From the cell containing the given text, extract its center point as [x, y] coordinate. 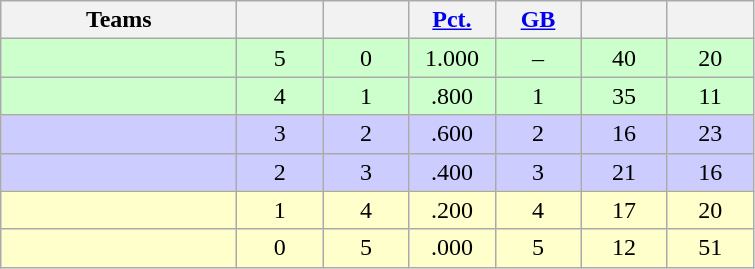
.200 [452, 210]
21 [624, 172]
Teams [119, 20]
35 [624, 96]
.000 [452, 248]
GB [538, 20]
40 [624, 58]
17 [624, 210]
1.000 [452, 58]
11 [710, 96]
.800 [452, 96]
Pct. [452, 20]
– [538, 58]
.400 [452, 172]
23 [710, 134]
.600 [452, 134]
51 [710, 248]
12 [624, 248]
